Determine the (x, y) coordinate at the center of the cell enclosing the given text.  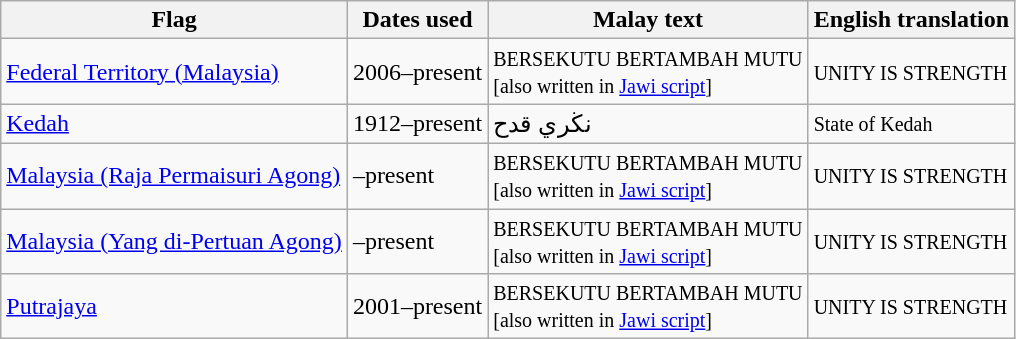
Dates used (417, 20)
State of Kedah (911, 124)
Putrajaya (174, 306)
نڬري قدح (648, 124)
Federal Territory (Malaysia) (174, 72)
English translation (911, 20)
Flag (174, 20)
1912–present (417, 124)
Malaysia (Raja Permaisuri Agong) (174, 176)
2001–present (417, 306)
Kedah (174, 124)
2006–present (417, 72)
Malay text (648, 20)
Malaysia (Yang di-Pertuan Agong) (174, 240)
